For the text-containing cell, return its midpoint in (X, Y) coordinate format. 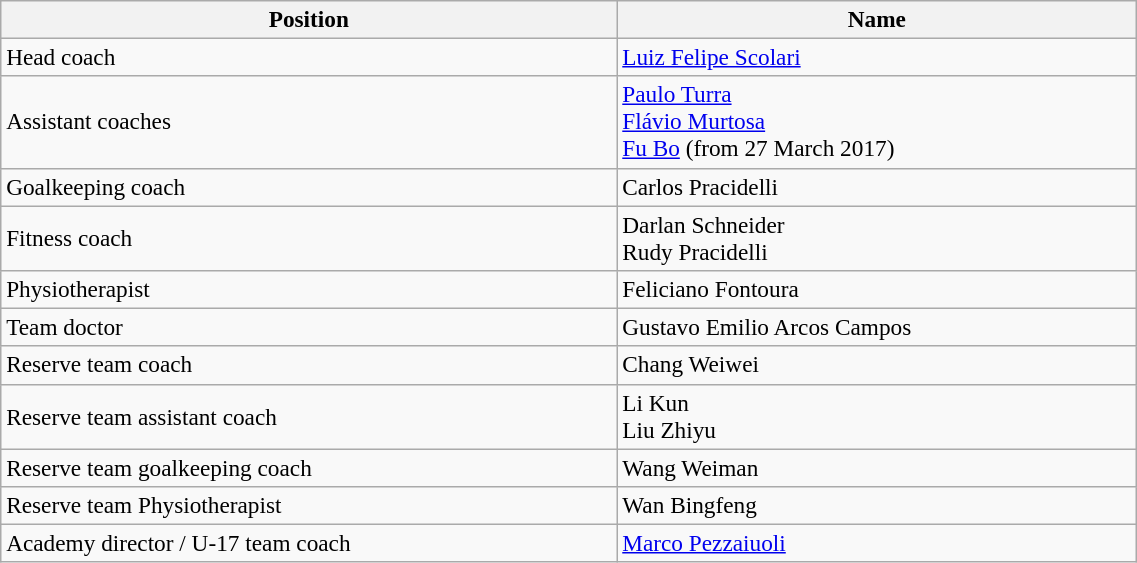
Carlos Pracidelli (877, 187)
Name (877, 19)
Reserve team coach (309, 365)
Feliciano Fontoura (877, 289)
Reserve team goalkeeping coach (309, 467)
Position (309, 19)
Assistant coaches (309, 122)
Paulo Turra Flávio Murtosa Fu Bo (from 27 March 2017) (877, 122)
Darlan Schneider Rudy Pracidelli (877, 238)
Luiz Felipe Scolari (877, 57)
Academy director / U-17 team coach (309, 543)
Fitness coach (309, 238)
Wan Bingfeng (877, 505)
Team doctor (309, 327)
Goalkeeping coach (309, 187)
Physiotherapist (309, 289)
Wang Weiman (877, 467)
Head coach (309, 57)
Reserve team assistant coach (309, 416)
Chang Weiwei (877, 365)
Gustavo Emilio Arcos Campos (877, 327)
Marco Pezzaiuoli (877, 543)
Reserve team Physiotherapist (309, 505)
Li Kun Liu Zhiyu (877, 416)
